For the text-containing cell, return its midpoint in (X, Y) coordinate format. 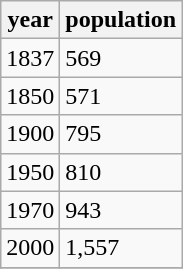
569 (121, 58)
1950 (30, 172)
1900 (30, 134)
943 (121, 210)
810 (121, 172)
1850 (30, 96)
2000 (30, 248)
1,557 (121, 248)
population (121, 20)
571 (121, 96)
1970 (30, 210)
795 (121, 134)
year (30, 20)
1837 (30, 58)
